Locate the cell with the specified text and output its [X, Y] center coordinate. 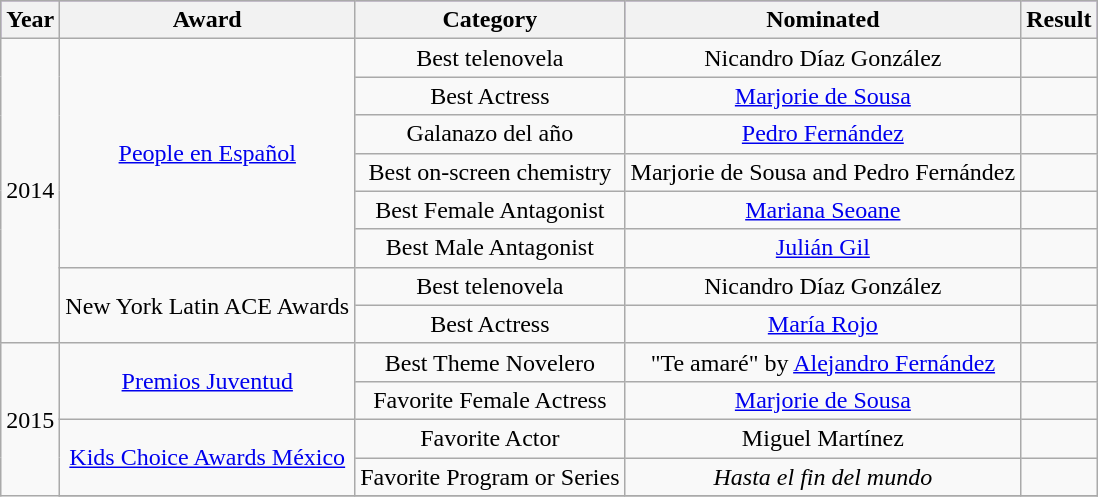
Favorite Female Actress [490, 400]
Best Male Antagonist [490, 248]
Galanazo del año [490, 134]
"Te amaré" by Alejandro Fernández [823, 362]
Best Theme Novelero [490, 362]
María Rojo [823, 324]
2015 [30, 419]
Kids Choice Awards México [208, 457]
Hasta el fin del mundo [823, 477]
Miguel Martínez [823, 438]
Year [30, 20]
Premios Juventud [208, 381]
Favorite Program or Series [490, 477]
Pedro Fernández [823, 134]
People en Español [208, 153]
Best on-screen chemistry [490, 172]
Award [208, 20]
Mariana Seoane [823, 210]
Result [1059, 20]
New York Latin ACE Awards [208, 305]
Category [490, 20]
Julián Gil [823, 248]
Nominated [823, 20]
Favorite Actor [490, 438]
2014 [30, 191]
Marjorie de Sousa and Pedro Fernández [823, 172]
Best Female Antagonist [490, 210]
